Locate the cell with the specified text and output its (x, y) center coordinate. 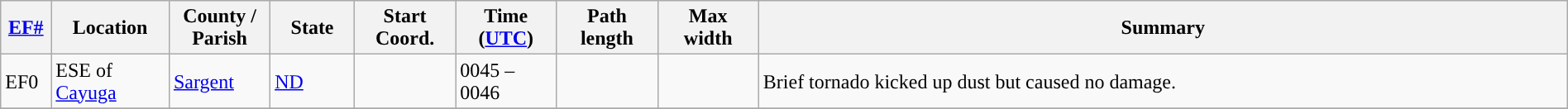
ND (313, 81)
Location (111, 28)
Max width (708, 28)
Brief tornado kicked up dust but caused no damage. (1163, 81)
0045 – 0046 (506, 81)
ESE of Cayuga (111, 81)
Sargent (219, 81)
Time (UTC) (506, 28)
Start Coord. (404, 28)
County / Parish (219, 28)
Path length (607, 28)
EF0 (26, 81)
EF# (26, 28)
State (313, 28)
Summary (1163, 28)
